Pinpoint the cell where the given text exists, returning its [x, y] midpoint coordinate. 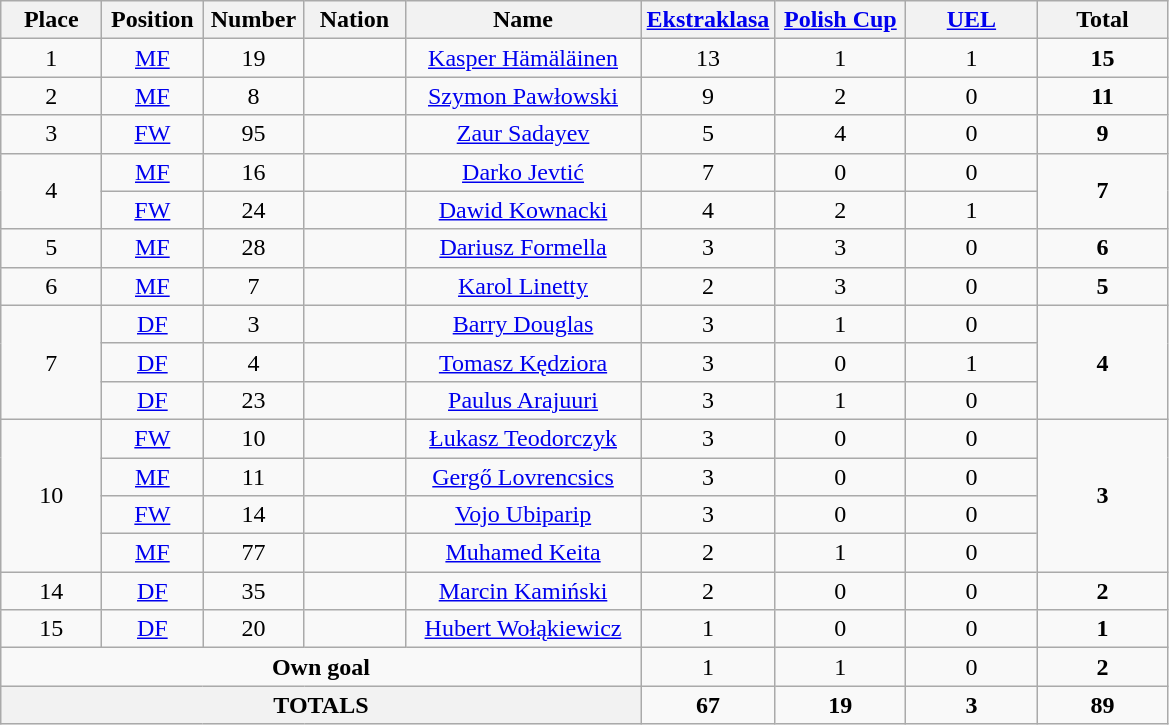
Paulus Arajuuri [523, 400]
Own goal [321, 667]
35 [254, 591]
Polish Cup [840, 20]
Zaur Sadayev [523, 134]
Name [523, 20]
Ekstraklasa [708, 20]
Number [254, 20]
Gergő Lovrencsics [523, 477]
Tomasz Kędziora [523, 362]
23 [254, 400]
Nation [354, 20]
Kasper Hämäläinen [523, 58]
Barry Douglas [523, 324]
Total [1102, 20]
67 [708, 705]
89 [1102, 705]
24 [254, 210]
28 [254, 248]
Marcin Kamiński [523, 591]
16 [254, 172]
Dawid Kownacki [523, 210]
20 [254, 629]
Vojo Ubiparip [523, 515]
Łukasz Teodorczyk [523, 438]
UEL [972, 20]
Position [152, 20]
Muhamed Keita [523, 553]
Hubert Wołąkiewicz [523, 629]
Szymon Pawłowski [523, 96]
95 [254, 134]
13 [708, 58]
77 [254, 553]
Karol Linetty [523, 286]
Place [52, 20]
8 [254, 96]
TOTALS [321, 705]
Darko Jevtić [523, 172]
Dariusz Formella [523, 248]
